Provide the (x, y) coordinate of the cell's center where the given text is located.  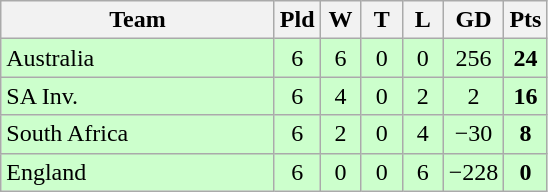
W (340, 20)
Pld (297, 20)
T (382, 20)
24 (526, 58)
Australia (138, 58)
−228 (474, 172)
−30 (474, 134)
South Africa (138, 134)
GD (474, 20)
8 (526, 134)
England (138, 172)
Team (138, 20)
16 (526, 96)
256 (474, 58)
SA Inv. (138, 96)
Pts (526, 20)
L (422, 20)
